Detect which cell encompasses the target text, then output its [X, Y] center coordinate. 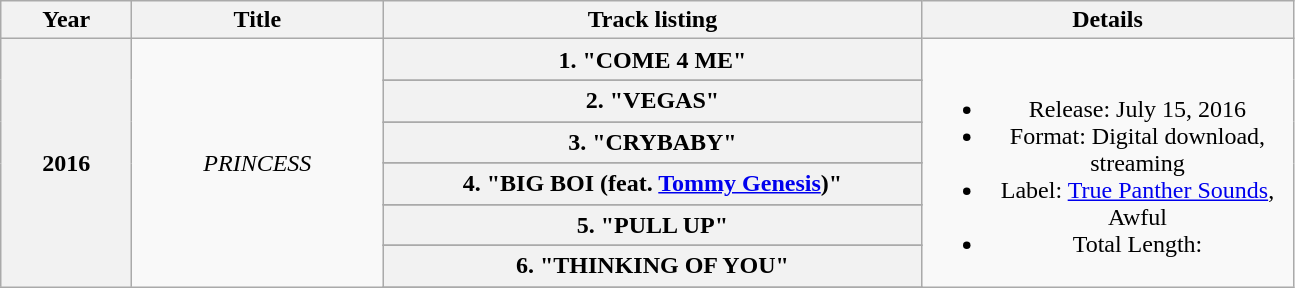
Track listing [652, 20]
4. "BIG BOI (feat. Tommy Genesis)" [652, 184]
Details [1108, 20]
1. "COME 4 ME" [652, 60]
5. "PULL UP" [652, 224]
PRINCESS [258, 163]
Release: July 15, 2016Format: Digital download, streamingLabel: True Panther Sounds, AwfulTotal Length: [1108, 163]
Title [258, 20]
Year [66, 20]
6. "THINKING OF YOU" [652, 266]
2016 [66, 163]
3. "CRYBABY" [652, 142]
2. "VEGAS" [652, 100]
